Return [x, y] of the center of cell containing provided text 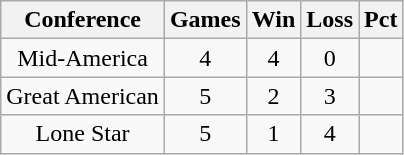
Pct [381, 20]
Loss [330, 20]
3 [330, 96]
Mid-America [83, 58]
Win [274, 20]
2 [274, 96]
Games [205, 20]
Conference [83, 20]
Lone Star [83, 134]
1 [274, 134]
Great American [83, 96]
0 [330, 58]
